Find where the given text appears and provide that cell's center as (X, Y) coordinate. 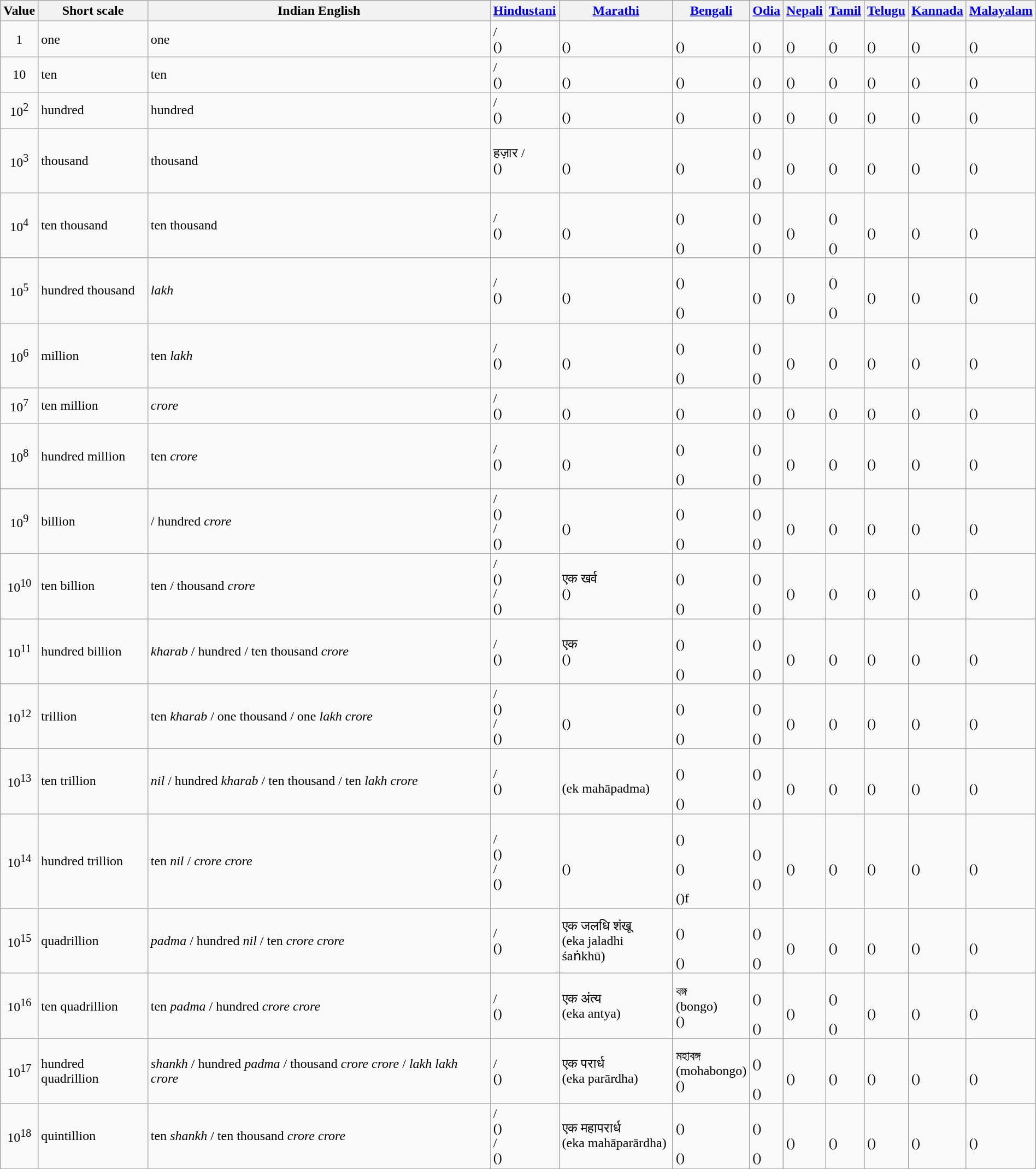
1010 (20, 586)
(ek mahāpadma) (616, 781)
ten nil / crore crore (319, 861)
ten padma / hundred crore crore (319, 1006)
1015 (20, 941)
ten shankh / ten thousand crore crore (319, 1136)
109 (20, 521)
107 (20, 405)
/ hundred crore (319, 521)
Telugu (886, 11)
1 (20, 39)
Marathi (616, 11)
Hindustani (525, 11)
106 (20, 355)
एक () (616, 651)
1013 (20, 781)
kharab / hundred / ten thousand crore (319, 651)
ten / thousand crore (319, 586)
ten crore (319, 456)
billion (93, 521)
lakh (319, 291)
hundred quadrillion (93, 1071)
million (93, 355)
1018 (20, 1136)
ten billion (93, 586)
ten lakh (319, 355)
Indian English (319, 11)
1017 (20, 1071)
ten quadrillion (93, 1006)
एक महापरार्ध(eka mahāparārdha) (616, 1136)
हज़ार / () (525, 161)
Bengali (711, 11)
1011 (20, 651)
()()()f (711, 861)
108 (20, 456)
crore (319, 405)
Malayalam (1001, 11)
Tamil (845, 11)
Nepali (805, 11)
quintillion (93, 1136)
ten kharab / one thousand / one lakh crore (319, 717)
105 (20, 291)
quadrillion (93, 941)
104 (20, 225)
Odia (767, 11)
hundred billion (93, 651)
102 (20, 110)
Value (20, 11)
1012 (20, 717)
shankh / hundred padma / thousand crore crore / lakh lakh crore (319, 1071)
trillion (93, 717)
nil / hundred kharab / ten thousand / ten lakh crore (319, 781)
एक जलधि शंखू(eka jaladhi śaṅkhū) (616, 941)
padma / hundred nil / ten crore crore (319, 941)
hundred thousand (93, 291)
103 (20, 161)
hundred million (93, 456)
Kannada (937, 11)
বঙ্গ(bongo)() (711, 1006)
एक अंत्य(eka antya) (616, 1006)
Short scale (93, 11)
ten trillion (93, 781)
1014 (20, 861)
hundred trillion (93, 861)
एक खर्व() (616, 586)
एक परार्ध(eka parārdha) (616, 1071)
মহাবঙ্গ(mohabongo)() (711, 1071)
10 (20, 74)
1016 (20, 1006)
ten million (93, 405)
